Output the [x, y] coordinate of the center of the cell containing the given text.  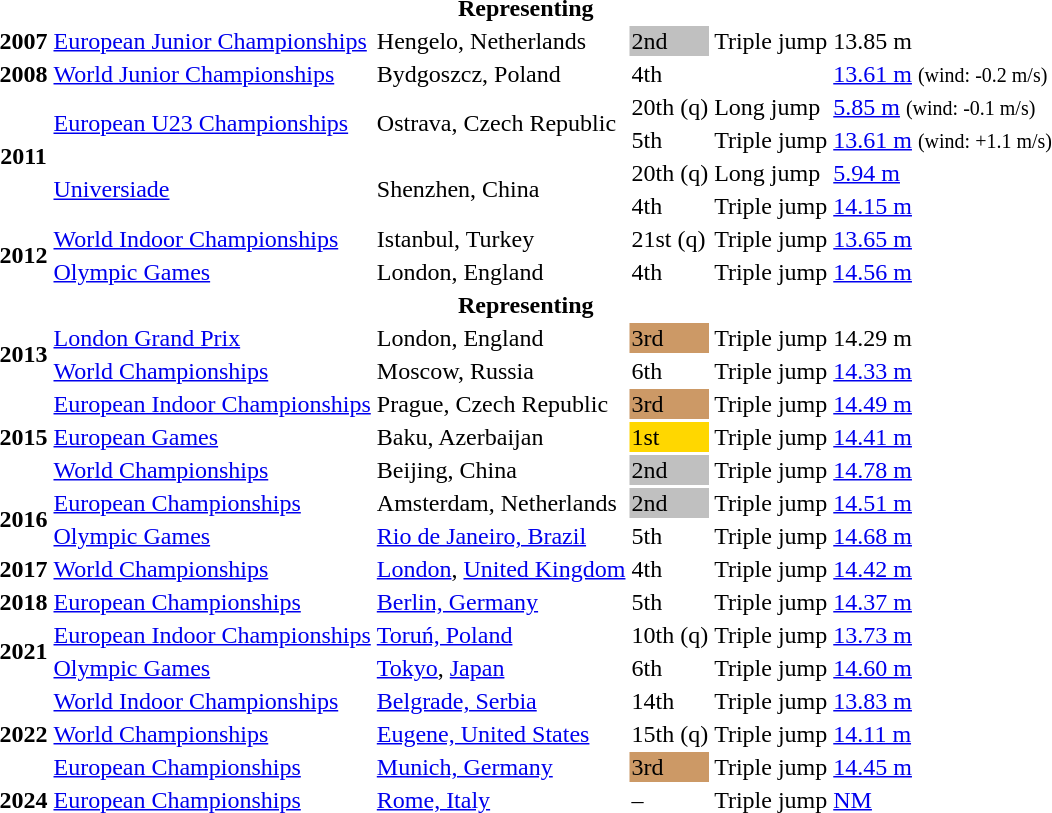
15th (q) [670, 734]
Belgrade, Serbia [501, 701]
Rio de Janeiro, Brazil [501, 536]
European Junior Championships [212, 41]
Hengelo, Netherlands [501, 41]
World Junior Championships [212, 74]
Toruń, Poland [501, 635]
Berlin, Germany [501, 602]
Prague, Czech Republic [501, 404]
Ostrava, Czech Republic [501, 124]
Istanbul, Turkey [501, 239]
Baku, Azerbaijan [501, 437]
Eugene, United States [501, 734]
1st [670, 437]
Munich, Germany [501, 767]
Amsterdam, Netherlands [501, 503]
London Grand Prix [212, 338]
21st (q) [670, 239]
European Games [212, 437]
London, United Kingdom [501, 569]
14th [670, 701]
Universiade [212, 190]
Moscow, Russia [501, 371]
Beijing, China [501, 470]
European U23 Championships [212, 124]
Shenzhen, China [501, 190]
10th (q) [670, 635]
Bydgoszcz, Poland [501, 74]
Tokyo, Japan [501, 668]
